Return the (x, y) coordinate for the center point of the cell that contains the specified text.  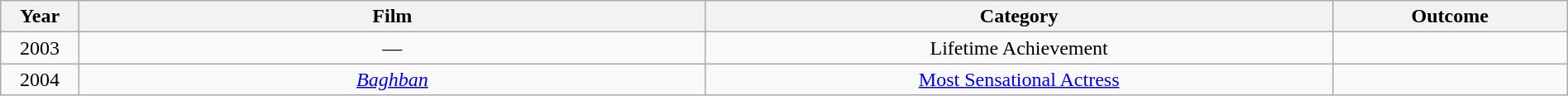
Outcome (1450, 17)
2004 (40, 79)
Baghban (392, 79)
Category (1019, 17)
Most Sensational Actress (1019, 79)
— (392, 48)
Lifetime Achievement (1019, 48)
Year (40, 17)
Film (392, 17)
2003 (40, 48)
